Identify which cell holds the provided text, then report its (X, Y) central coordinate. 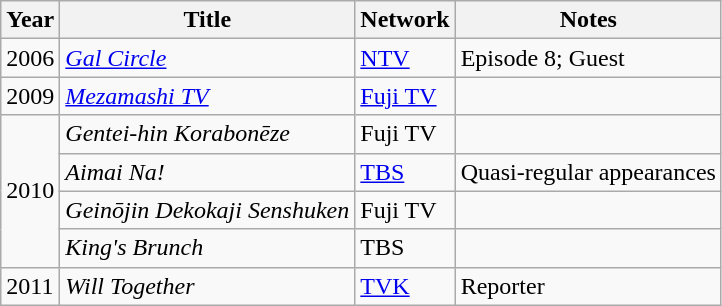
2009 (30, 96)
2010 (30, 191)
2006 (30, 58)
2011 (30, 286)
TVK (405, 286)
Year (30, 20)
NTV (405, 58)
Quasi-regular appearances (588, 172)
Title (208, 20)
Geinōjin Dekokaji Senshuken (208, 210)
King's Brunch (208, 248)
Notes (588, 20)
Episode 8; Guest (588, 58)
Aimai Na! (208, 172)
Gentei-hin Korabonēze (208, 134)
Will Together (208, 286)
Mezamashi TV (208, 96)
Reporter (588, 286)
Network (405, 20)
Gal Circle (208, 58)
